For the text-containing cell, return its midpoint in [x, y] coordinate format. 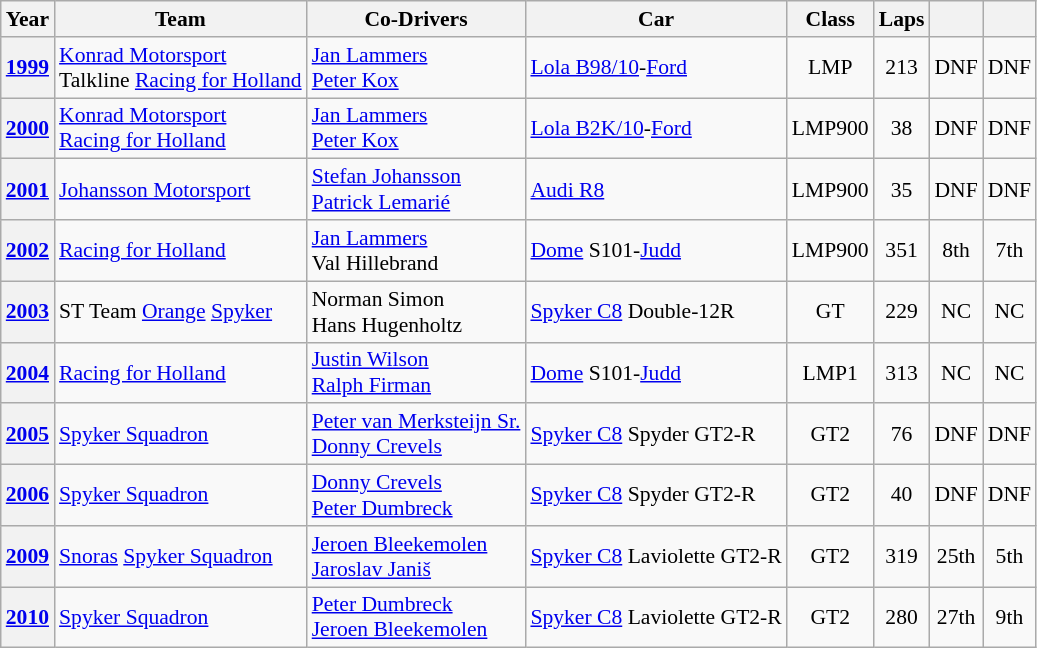
Snoras Spyker Squadron [180, 556]
Jan Lammers Val Hillebrand [416, 250]
313 [902, 372]
40 [902, 496]
2003 [28, 312]
GT [830, 312]
Laps [902, 19]
7th [1010, 250]
2000 [28, 128]
5th [1010, 556]
Class [830, 19]
2010 [28, 618]
213 [902, 68]
2002 [28, 250]
Audi R8 [656, 190]
Johansson Motorsport [180, 190]
Jeroen Bleekemolen Jaroslav Janiš [416, 556]
319 [902, 556]
2001 [28, 190]
Stefan Johansson Patrick Lemarié [416, 190]
351 [902, 250]
Spyker C8 Double-12R [656, 312]
27th [956, 618]
Co-Drivers [416, 19]
Year [28, 19]
Justin Wilson Ralph Firman [416, 372]
76 [902, 434]
2005 [28, 434]
2006 [28, 496]
2009 [28, 556]
Team [180, 19]
LMP1 [830, 372]
9th [1010, 618]
Norman Simon Hans Hugenholtz [416, 312]
Konrad Motorsport Talkline Racing for Holland [180, 68]
Peter van Merksteijn Sr. Donny Crevels [416, 434]
38 [902, 128]
Car [656, 19]
LMP [830, 68]
2004 [28, 372]
1999 [28, 68]
Konrad Motorsport Racing for Holland [180, 128]
Lola B98/10-Ford [656, 68]
Peter Dumbreck Jeroen Bleekemolen [416, 618]
Lola B2K/10-Ford [656, 128]
25th [956, 556]
229 [902, 312]
280 [902, 618]
ST Team Orange Spyker [180, 312]
8th [956, 250]
Donny Crevels Peter Dumbreck [416, 496]
35 [902, 190]
